Search for the cell housing the specified text and yield its (x, y) center coordinate. 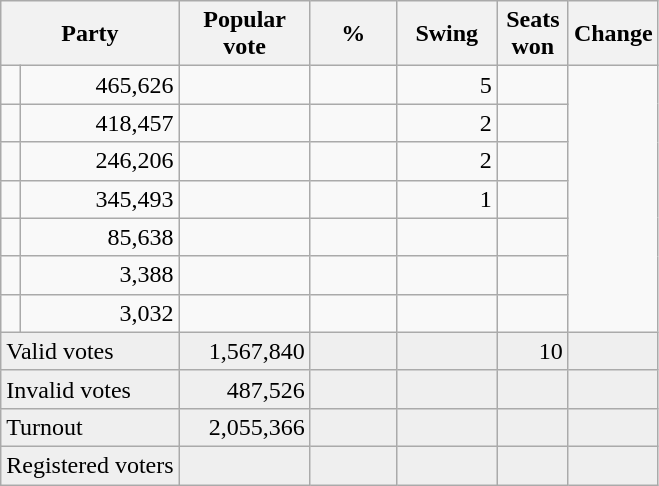
3,388 (100, 275)
3,032 (100, 313)
Valid votes (90, 351)
Invalid votes (90, 389)
Turnout (90, 427)
Popular vote (244, 34)
465,626 (100, 85)
Seatswon (532, 34)
% (353, 34)
487,526 (244, 389)
246,206 (100, 161)
418,457 (100, 123)
Change (613, 34)
10 (532, 351)
2,055,366 (244, 427)
Party (90, 34)
1,567,840 (244, 351)
345,493 (100, 199)
85,638 (100, 237)
1 (446, 199)
Registered voters (90, 465)
5 (446, 85)
Swing (446, 34)
